Output the (x, y) coordinate of the center of the cell containing the given text.  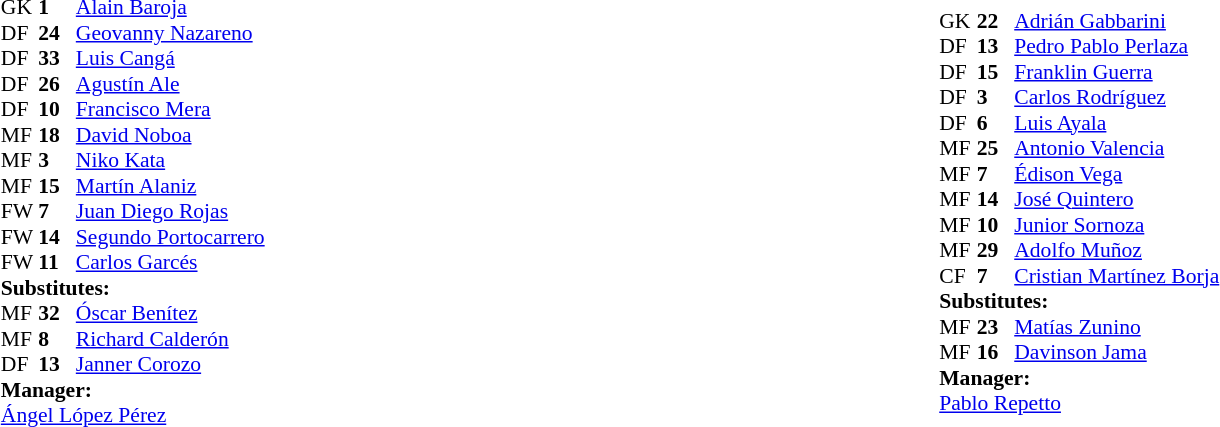
22 (996, 20)
Francisco Mera (170, 109)
Luis Ayala (1116, 122)
Martín Alaniz (170, 186)
Pedro Pablo Perlaza (1116, 46)
Édison Vega (1116, 173)
Carlos Garcés (170, 263)
6 (996, 122)
Antonio Valencia (1116, 148)
Pablo Repetto (1079, 403)
23 (996, 326)
Franklin Guerra (1116, 71)
Richard Calderón (170, 339)
11 (57, 263)
Davinson Jama (1116, 352)
CF (958, 275)
Geovanny Nazareno (170, 33)
Janner Corozo (170, 365)
Adolfo Muñoz (1116, 250)
GK (958, 20)
Segundo Portocarrero (170, 237)
José Quintero (1116, 199)
Adrián Gabbarini (1116, 20)
Cristian Martínez Borja (1116, 275)
24 (57, 33)
Juan Diego Rojas (170, 211)
Junior Sornoza (1116, 224)
16 (996, 352)
32 (57, 313)
33 (57, 59)
Niko Kata (170, 161)
Óscar Benítez (170, 313)
25 (996, 148)
8 (57, 339)
18 (57, 135)
Agustín Ale (170, 84)
Carlos Rodríguez (1116, 97)
Matías Zunino (1116, 326)
26 (57, 84)
29 (996, 250)
David Noboa (170, 135)
Luis Cangá (170, 59)
